Return the [x, y] coordinate for the center point of the cell that contains the specified text.  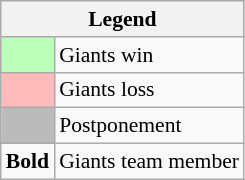
Giants team member [149, 162]
Giants win [149, 55]
Giants loss [149, 90]
Postponement [149, 126]
Legend [122, 19]
Bold [28, 162]
